Output the [x, y] coordinate of the center of the cell containing the given text.  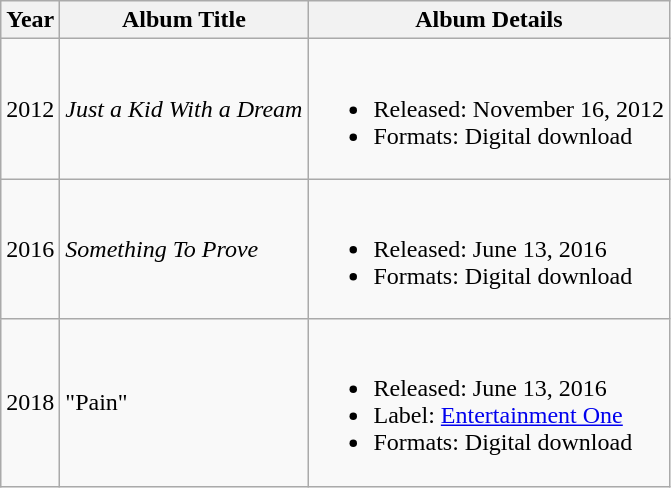
2018 [30, 402]
2016 [30, 249]
2012 [30, 109]
Just a Kid With a Dream [184, 109]
Album Title [184, 20]
"Pain" [184, 402]
Something To Prove [184, 249]
Year [30, 20]
Released: November 16, 2012Formats: Digital download [489, 109]
Released: June 13, 2016Formats: Digital download [489, 249]
Album Details [489, 20]
Released: June 13, 2016Label: Entertainment OneFormats: Digital download [489, 402]
